Return (X, Y) of the center of cell containing provided text 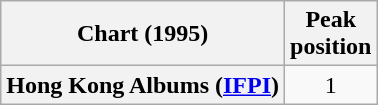
Chart (1995) (143, 34)
1 (331, 85)
Peakposition (331, 34)
Hong Kong Albums (IFPI) (143, 85)
